Locate the cell with the specified text and output its (X, Y) center coordinate. 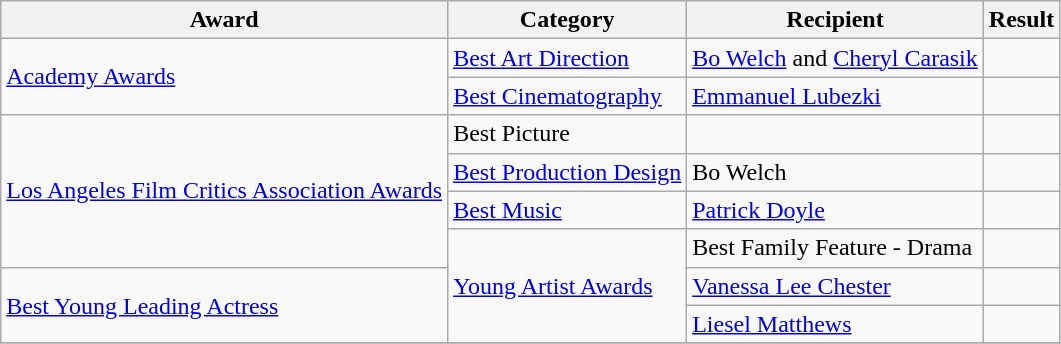
Best Cinematography (568, 96)
Liesel Matthews (836, 324)
Best Music (568, 210)
Best Production Design (568, 172)
Bo Welch (836, 172)
Young Artist Awards (568, 286)
Recipient (836, 20)
Best Young Leading Actress (224, 305)
Best Family Feature - Drama (836, 248)
Result (1021, 20)
Academy Awards (224, 77)
Category (568, 20)
Los Angeles Film Critics Association Awards (224, 191)
Emmanuel Lubezki (836, 96)
Vanessa Lee Chester (836, 286)
Bo Welch and Cheryl Carasik (836, 58)
Best Art Direction (568, 58)
Patrick Doyle (836, 210)
Best Picture (568, 134)
Award (224, 20)
